Scan for the cell matching the given text and deliver its (X, Y) coordinate at center. 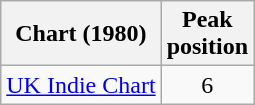
Peakposition (207, 34)
Chart (1980) (81, 34)
6 (207, 85)
UK Indie Chart (81, 85)
